Pinpoint the cell where the given text exists, returning its (X, Y) midpoint coordinate. 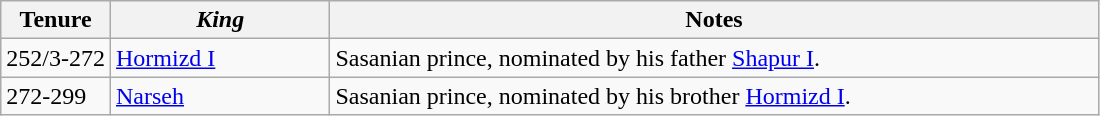
Sasanian prince, nominated by his brother Hormizd I. (714, 96)
Notes (714, 20)
Sasanian prince, nominated by his father Shapur I. (714, 58)
Hormizd I (220, 58)
252/3-272 (56, 58)
Tenure (56, 20)
Narseh (220, 96)
272-299 (56, 96)
King (220, 20)
